Scan for the cell matching the given text and deliver its [X, Y] coordinate at center. 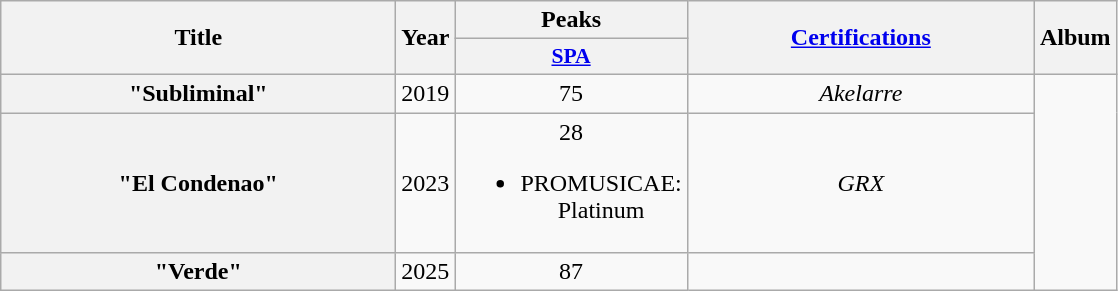
"Verde" [198, 272]
Title [198, 38]
75 [571, 93]
Akelarre [860, 93]
2025 [426, 272]
2019 [426, 93]
GRX [860, 182]
2023 [426, 182]
"Subliminal" [198, 93]
28PROMUSICAE: Platinum [571, 182]
Certifications [860, 38]
"El Condenao" [198, 182]
Year [426, 38]
Peaks [571, 20]
87 [571, 272]
SPA [571, 57]
Album [1075, 38]
